Find where the given text appears and provide that cell's center as (x, y) coordinate. 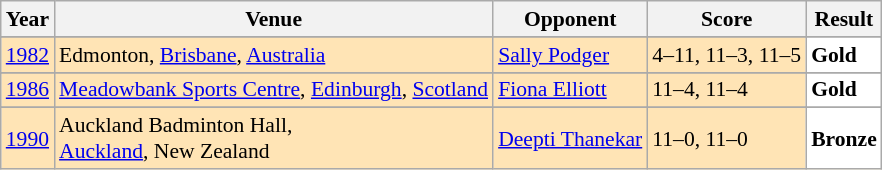
Bronze (844, 138)
Auckland Badminton Hall,Auckland, New Zealand (274, 138)
Result (844, 19)
Score (726, 19)
1990 (28, 138)
Fiona Elliott (570, 90)
11–4, 11–4 (726, 90)
Opponent (570, 19)
Deepti Thanekar (570, 138)
4–11, 11–3, 11–5 (726, 55)
Edmonton, Brisbane, Australia (274, 55)
Sally Podger (570, 55)
1986 (28, 90)
Venue (274, 19)
11–0, 11–0 (726, 138)
Meadowbank Sports Centre, Edinburgh, Scotland (274, 90)
Year (28, 19)
1982 (28, 55)
